Find where the given text appears and provide that cell's center as [X, Y] coordinate. 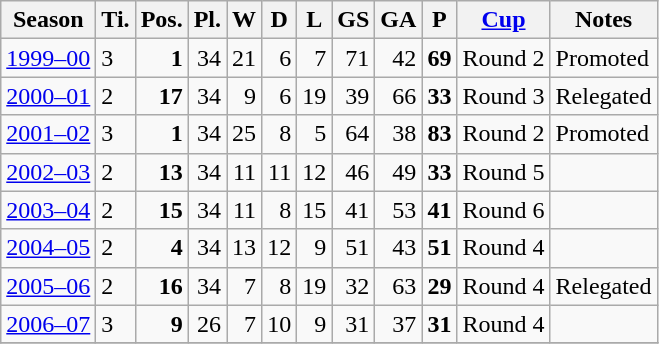
16 [162, 286]
2002–03 [48, 172]
46 [354, 172]
GA [398, 20]
21 [244, 58]
38 [398, 134]
GS [354, 20]
71 [354, 58]
2003–04 [48, 210]
2000–01 [48, 96]
63 [398, 286]
69 [440, 58]
Cup [504, 20]
D [280, 20]
17 [162, 96]
10 [280, 324]
Season [48, 20]
2001–02 [48, 134]
2005–06 [48, 286]
W [244, 20]
25 [244, 134]
Pos. [162, 20]
2006–07 [48, 324]
64 [354, 134]
49 [398, 172]
2004–05 [48, 248]
42 [398, 58]
37 [398, 324]
43 [398, 248]
32 [354, 286]
29 [440, 286]
Notes [604, 20]
4 [162, 248]
66 [398, 96]
P [440, 20]
5 [314, 134]
1999–00 [48, 58]
83 [440, 134]
Pl. [207, 20]
Ti. [116, 20]
Round 3 [504, 96]
Round 6 [504, 210]
26 [207, 324]
L [314, 20]
Round 5 [504, 172]
39 [354, 96]
53 [398, 210]
